Locate the cell with the specified text and output its (X, Y) center coordinate. 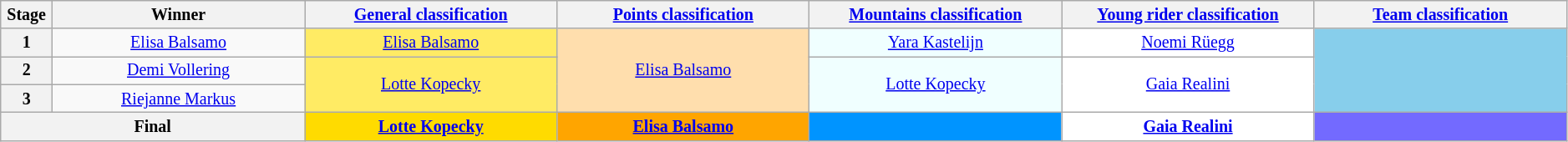
General classification (431, 15)
Noemi Rüegg (1188, 43)
Riejanne Markus (179, 99)
Demi Vollering (179, 70)
Mountains classification (936, 15)
Young rider classification (1188, 15)
Final (153, 127)
Winner (179, 15)
2 (27, 70)
Yara Kastelijn (936, 43)
3 (27, 99)
Stage (27, 15)
Points classification (683, 15)
Team classification (1440, 15)
1 (27, 43)
